Identify which cell holds the provided text, then report its (x, y) central coordinate. 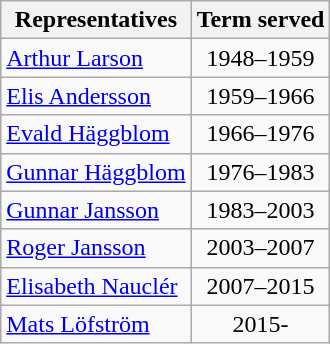
Elisabeth Nauclér (96, 286)
Representatives (96, 20)
2007–2015 (260, 286)
Elis Andersson (96, 96)
Evald Häggblom (96, 134)
Roger Jansson (96, 248)
Mats Löfström (96, 324)
1976–1983 (260, 172)
1948–1959 (260, 58)
Arthur Larson (96, 58)
Term served (260, 20)
Gunnar Häggblom (96, 172)
1966–1976 (260, 134)
2015- (260, 324)
1959–1966 (260, 96)
Gunnar Jansson (96, 210)
1983–2003 (260, 210)
2003–2007 (260, 248)
